Locate the cell with the specified text and output its [x, y] center coordinate. 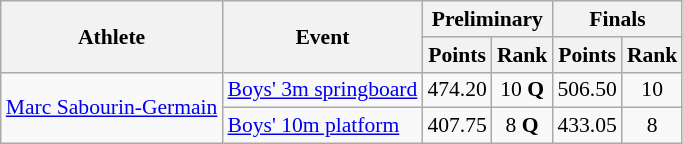
10 [652, 90]
10 Q [522, 90]
8 [652, 126]
Boys' 10m platform [322, 126]
Athlete [112, 36]
474.20 [456, 90]
Event [322, 36]
Marc Sabourin-Germain [112, 108]
Finals [617, 19]
407.75 [456, 126]
506.50 [586, 90]
Boys' 3m springboard [322, 90]
433.05 [586, 126]
Preliminary [487, 19]
8 Q [522, 126]
